Provide the [X, Y] coordinate of the cell's center where the given text is located.  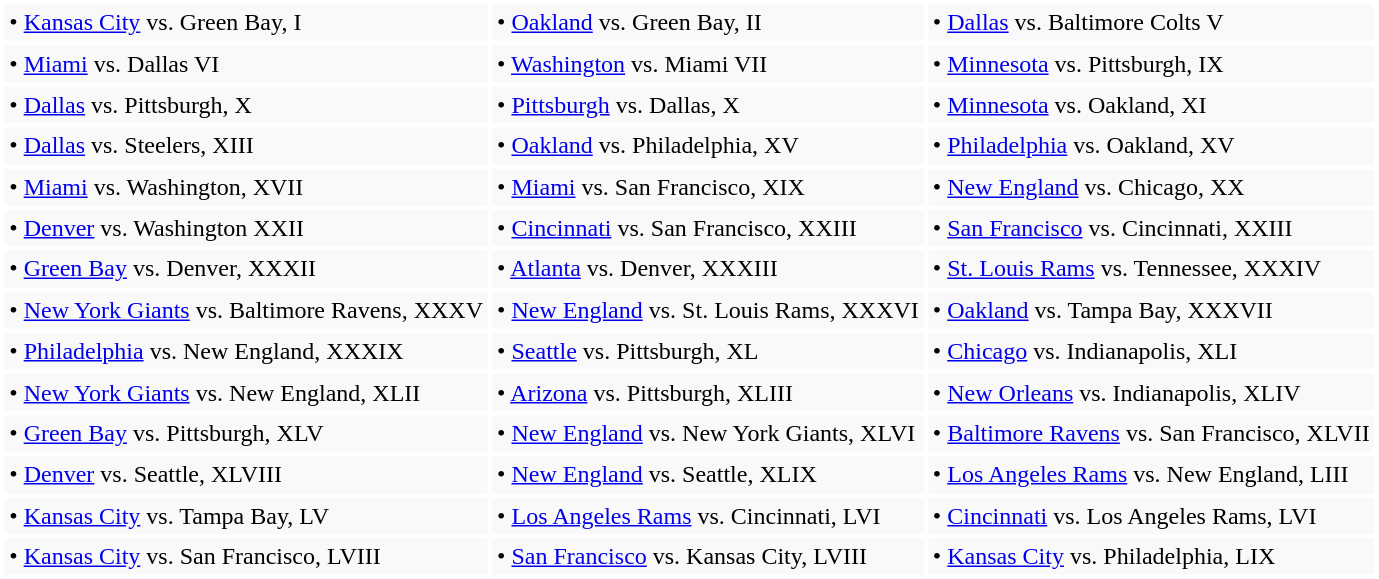
• Denver vs. Seattle, XLVIII [246, 474]
• New England vs. Seattle, XLIX [708, 474]
• Denver vs. Washington XXII [246, 228]
• Atlanta vs. Denver, XXXIII [708, 270]
• Minnesota vs. Oakland, XI [1152, 104]
• New England vs. New York Giants, XLVI [708, 434]
• Philadelphia vs. Oakland, XV [1152, 146]
• New Orleans vs. Indianapolis, XLIV [1152, 392]
• Washington vs. Miami VII [708, 64]
• Minnesota vs. Pittsburgh, IX [1152, 64]
• Kansas City vs. Green Bay, I [246, 22]
• Seattle vs. Pittsburgh, XL [708, 352]
• Dallas vs. Baltimore Colts V [1152, 22]
• Cincinnati vs. San Francisco, XXIII [708, 228]
• Dallas vs. Steelers, XIII [246, 146]
• Miami vs. Washington, XVII [246, 186]
• Miami vs. Dallas VI [246, 64]
• Pittsburgh vs. Dallas, X [708, 104]
• Miami vs. San Francisco, XIX [708, 186]
• Dallas vs. Pittsburgh, X [246, 104]
• Kansas City vs. San Francisco, LVIII [246, 556]
• Philadelphia vs. New England, XXXIX [246, 352]
• New York Giants vs. New England, XLII [246, 392]
• Oakland vs. Philadelphia, XV [708, 146]
• Oakland vs. Green Bay, II [708, 22]
• St. Louis Rams vs. Tennessee, XXXIV [1152, 270]
• Baltimore Ravens vs. San Francisco, XLVII [1152, 434]
• New England vs. Chicago, XX [1152, 186]
• New York Giants vs. Baltimore Ravens, XXXV [246, 310]
• San Francisco vs. Kansas City, LVIII [708, 556]
• Oakland vs. Tampa Bay, XXXVII [1152, 310]
• Los Angeles Rams vs. Cincinnati, LVI [708, 516]
• New England vs. St. Louis Rams, XXXVI [708, 310]
• Chicago vs. Indianapolis, XLI [1152, 352]
• Arizona vs. Pittsburgh, XLIII [708, 392]
• Kansas City vs. Philadelphia, LIX [1152, 556]
• Kansas City vs. Tampa Bay, LV [246, 516]
• Los Angeles Rams vs. New England, LIII [1152, 474]
• Cincinnati vs. Los Angeles Rams, LVI [1152, 516]
• Green Bay vs. Denver, XXXII [246, 270]
• Green Bay vs. Pittsburgh, XLV [246, 434]
• San Francisco vs. Cincinnati, XXIII [1152, 228]
